Pinpoint the cell where the given text exists, returning its (X, Y) midpoint coordinate. 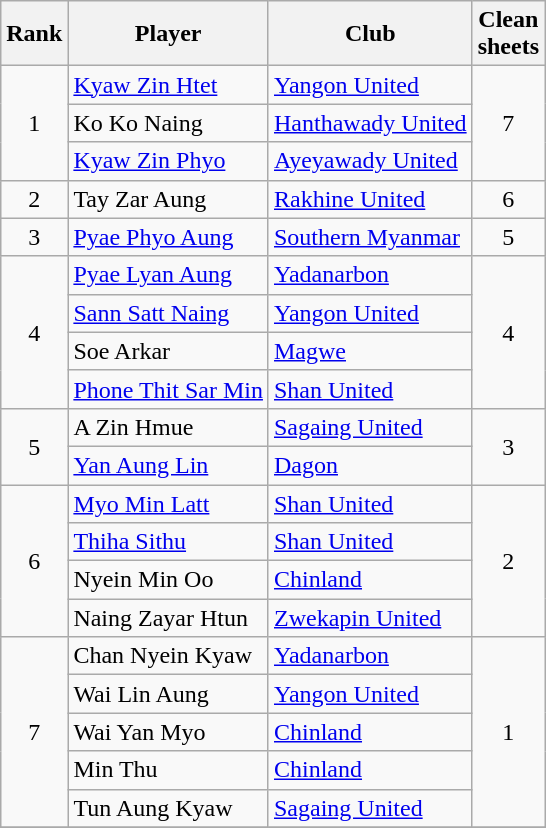
Min Thu (168, 770)
Zwekapin United (370, 618)
Rakhine United (370, 199)
Pyae Phyo Aung (168, 237)
Club (370, 34)
Dagon (370, 465)
Wai Lin Aung (168, 694)
Soe Arkar (168, 351)
Hanthawady United (370, 123)
Ayeyawady United (370, 161)
Nyein Min Oo (168, 580)
Kyaw Zin Phyo (168, 161)
Pyae Lyan Aung (168, 275)
Kyaw Zin Htet (168, 85)
Magwe (370, 351)
Cleansheets (508, 34)
Wai Yan Myo (168, 732)
Phone Thit Sar Min (168, 389)
Sann Satt Naing (168, 313)
Myo Min Latt (168, 503)
Player (168, 34)
Tay Zar Aung (168, 199)
Ko Ko Naing (168, 123)
Yan Aung Lin (168, 465)
Chan Nyein Kyaw (168, 656)
Naing Zayar Htun (168, 618)
Southern Myanmar (370, 237)
Rank (34, 34)
Tun Aung Kyaw (168, 808)
Thiha Sithu (168, 542)
A Zin Hmue (168, 427)
